Provide the [X, Y] coordinate of the cell's center where the given text is located.  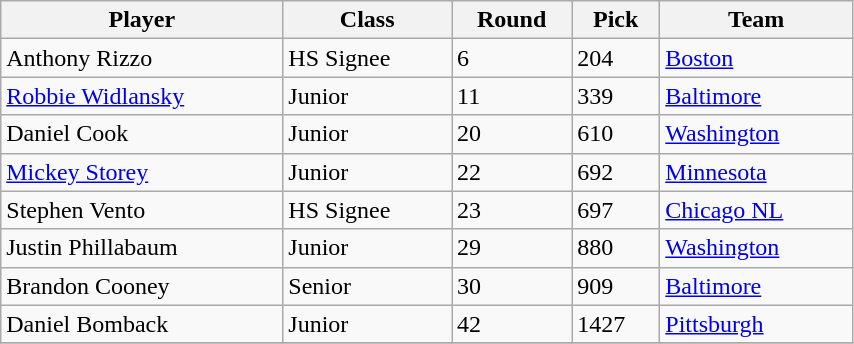
Chicago NL [756, 210]
Mickey Storey [142, 172]
880 [616, 248]
22 [512, 172]
29 [512, 248]
6 [512, 58]
Robbie Widlansky [142, 96]
697 [616, 210]
Justin Phillabaum [142, 248]
Team [756, 20]
1427 [616, 324]
Daniel Cook [142, 134]
339 [616, 96]
610 [616, 134]
Minnesota [756, 172]
Stephen Vento [142, 210]
204 [616, 58]
Boston [756, 58]
Player [142, 20]
11 [512, 96]
Brandon Cooney [142, 286]
Pick [616, 20]
42 [512, 324]
Class [368, 20]
692 [616, 172]
23 [512, 210]
30 [512, 286]
Senior [368, 286]
Round [512, 20]
Daniel Bomback [142, 324]
Pittsburgh [756, 324]
20 [512, 134]
909 [616, 286]
Anthony Rizzo [142, 58]
